Return (X, Y) of the center of cell containing provided text 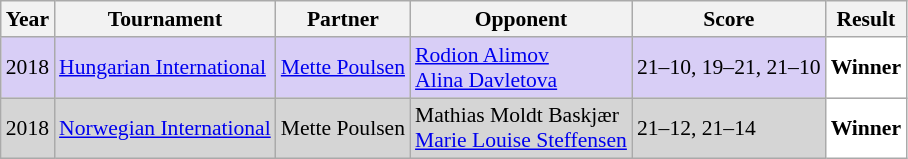
21–12, 21–14 (729, 128)
Tournament (165, 19)
21–10, 19–21, 21–10 (729, 68)
Result (866, 19)
Mathias Moldt Baskjær Marie Louise Steffensen (521, 128)
Year (28, 19)
Partner (343, 19)
Score (729, 19)
Norwegian International (165, 128)
Hungarian International (165, 68)
Rodion Alimov Alina Davletova (521, 68)
Opponent (521, 19)
